Detect which cell encompasses the target text, then output its (x, y) center coordinate. 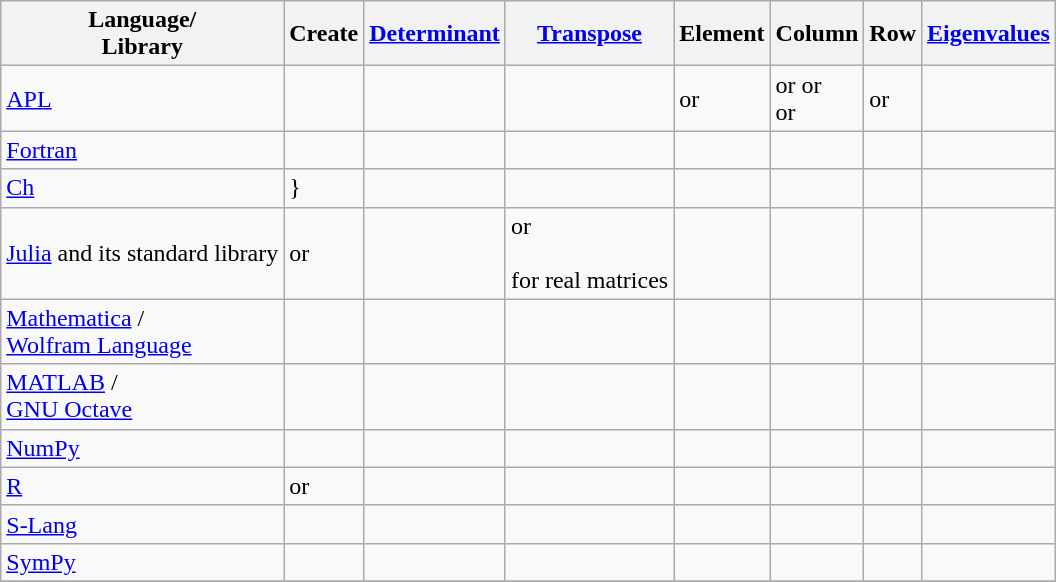
R (142, 486)
S-Lang (142, 524)
Language/Library (142, 34)
Element (722, 34)
MATLAB /GNU Octave (142, 396)
Fortran (142, 150)
or for real matrices (589, 253)
Transpose (589, 34)
Determinant (435, 34)
Row (893, 34)
Julia and its standard library (142, 253)
APL (142, 98)
SymPy (142, 562)
NumPy (142, 448)
} (324, 188)
or or or (817, 98)
Column (817, 34)
Eigenvalues (989, 34)
Mathematica /Wolfram Language (142, 332)
Ch (142, 188)
Create (324, 34)
